Capture the cell that displays the provided text and extract its (x, y) central coordinate. 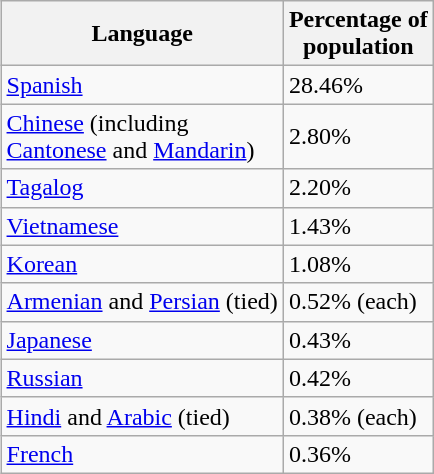
1.08% (358, 264)
Hindi and Arabic (tied) (142, 416)
Chinese (includingCantonese and Mandarin) (142, 136)
Spanish (142, 85)
Armenian and Persian (tied) (142, 302)
0.43% (358, 340)
Korean (142, 264)
0.36% (358, 454)
2.80% (358, 136)
Vietnamese (142, 226)
2.20% (358, 188)
28.46% (358, 85)
Tagalog (142, 188)
French (142, 454)
0.38% (each) (358, 416)
Percentage ofpopulation (358, 34)
1.43% (358, 226)
0.42% (358, 378)
0.52% (each) (358, 302)
Russian (142, 378)
Language (142, 34)
Japanese (142, 340)
